Capture the cell that displays the provided text and extract its [x, y] central coordinate. 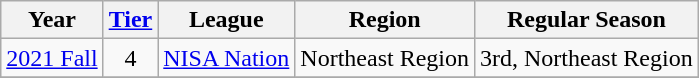
Region [385, 20]
Northeast Region [385, 58]
NISA Nation [226, 58]
Year [52, 20]
Tier [130, 20]
3rd, Northeast Region [587, 58]
League [226, 20]
2021 Fall [52, 58]
Regular Season [587, 20]
4 [130, 58]
